From the cell containing the given text, extract its center point as (X, Y) coordinate. 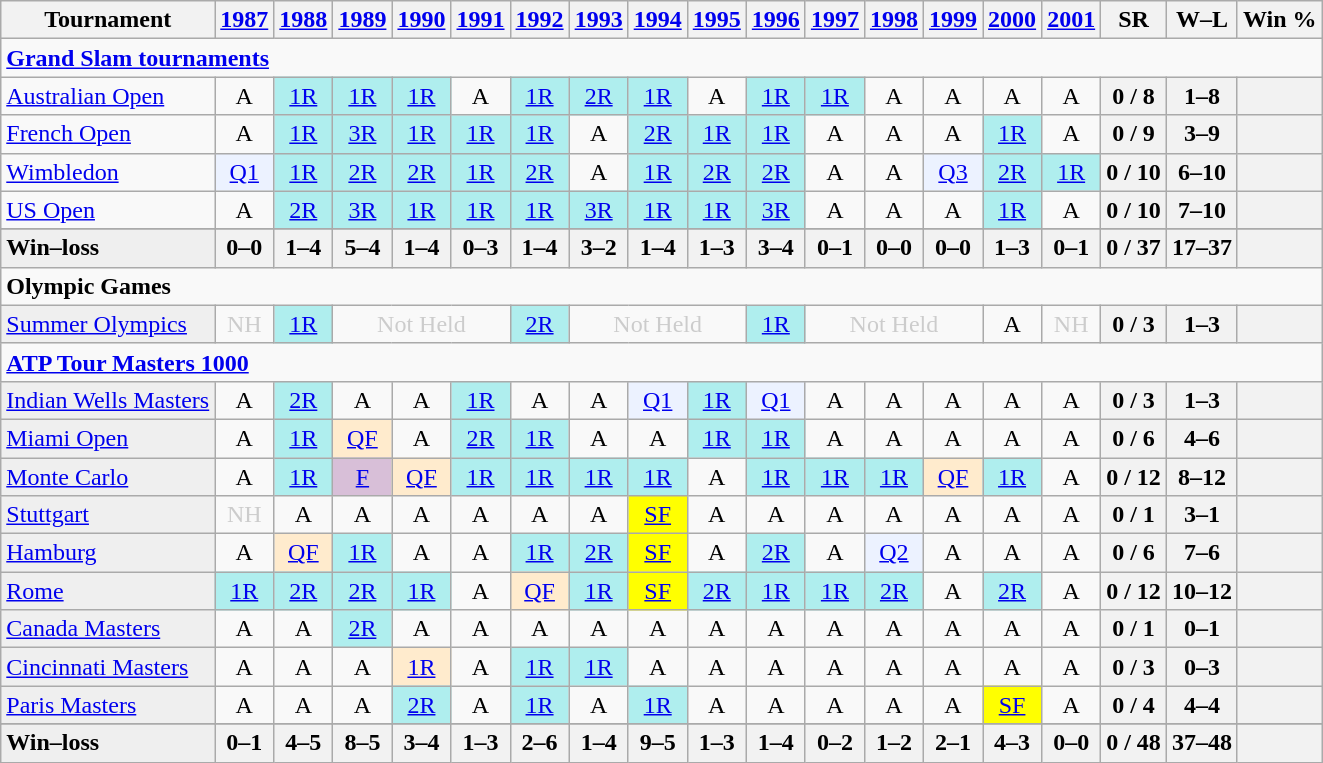
F (362, 477)
8–12 (1202, 477)
Q2 (894, 553)
0–2 (834, 743)
Tournament (108, 20)
Summer Olympics (108, 324)
4–3 (1012, 743)
0 / 9 (1134, 134)
1999 (952, 20)
10–12 (1202, 591)
2–6 (540, 743)
Win % (1280, 20)
Olympic Games (662, 286)
0 / 48 (1134, 743)
Monte Carlo (108, 477)
5–4 (362, 248)
W–L (1202, 20)
7–6 (1202, 553)
1998 (894, 20)
2–1 (952, 743)
4–6 (1202, 438)
6–10 (1202, 172)
1992 (540, 20)
3–1 (1202, 515)
Rome (108, 591)
3–9 (1202, 134)
Stuttgart (108, 515)
0 / 4 (1134, 705)
1–2 (894, 743)
Australian Open (108, 96)
1994 (658, 20)
4–5 (304, 743)
Canada Masters (108, 629)
Indian Wells Masters (108, 400)
Hamburg (108, 553)
ATP Tour Masters 1000 (662, 362)
7–10 (1202, 210)
Cincinnati Masters (108, 667)
Miami Open (108, 438)
0 / 8 (1134, 96)
French Open (108, 134)
1–8 (1202, 96)
US Open (108, 210)
4–4 (1202, 705)
0 / 37 (1134, 248)
1988 (304, 20)
2001 (1072, 20)
37–48 (1202, 743)
1993 (598, 20)
8–5 (362, 743)
1987 (244, 20)
Paris Masters (108, 705)
1995 (716, 20)
17–37 (1202, 248)
3–2 (598, 248)
SR (1134, 20)
Grand Slam tournaments (662, 58)
Wimbledon (108, 172)
Q3 (952, 172)
1996 (776, 20)
1991 (480, 20)
1997 (834, 20)
1989 (362, 20)
9–5 (658, 743)
2000 (1012, 20)
1990 (422, 20)
